Locate the cell with the specified text and output its (x, y) center coordinate. 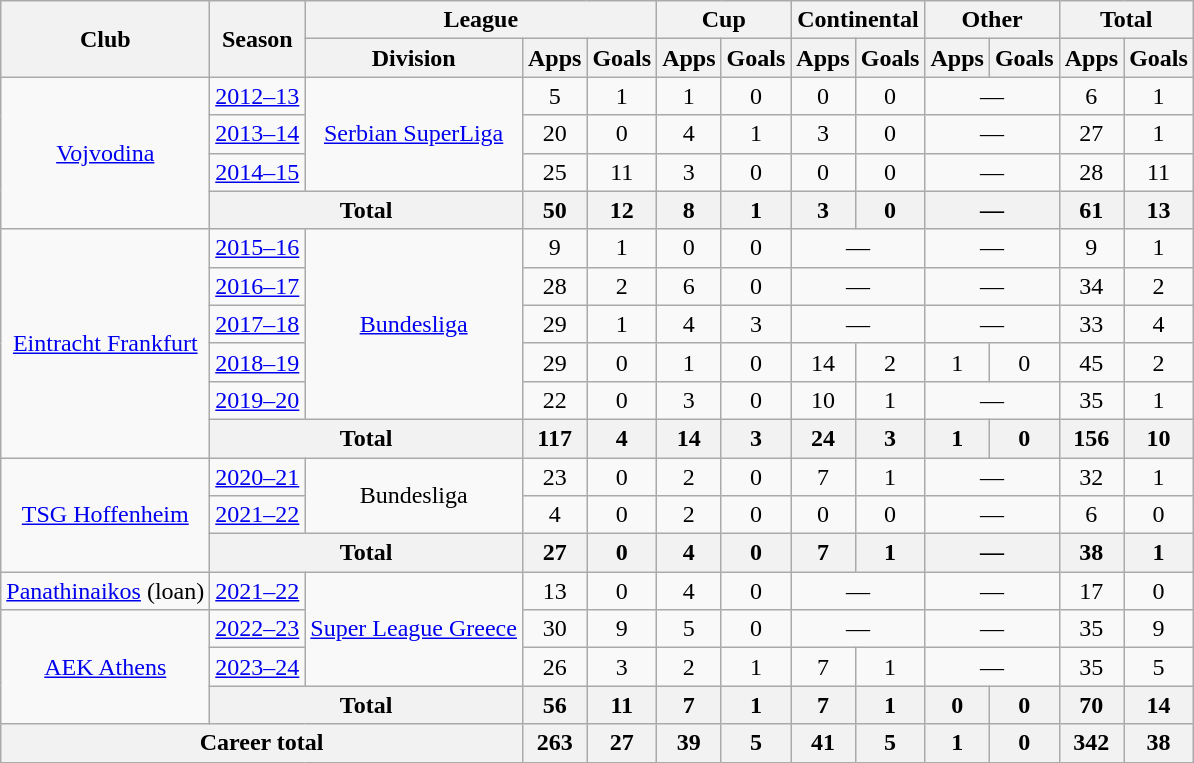
Super League Greece (414, 629)
41 (823, 743)
2022–23 (258, 629)
Serbian SuperLiga (414, 134)
Other (992, 20)
117 (554, 438)
TSG Hoffenheim (106, 515)
34 (1091, 286)
50 (554, 210)
2012–13 (258, 96)
League (481, 20)
2013–14 (258, 134)
25 (554, 172)
32 (1091, 477)
2018–19 (258, 362)
20 (554, 134)
Continental (858, 20)
24 (823, 438)
2019–20 (258, 400)
2020–21 (258, 477)
156 (1091, 438)
Season (258, 39)
39 (689, 743)
2023–24 (258, 667)
17 (1091, 591)
AEK Athens (106, 667)
2016–17 (258, 286)
Vojvodina (106, 153)
2017–18 (258, 324)
23 (554, 477)
Club (106, 39)
45 (1091, 362)
12 (622, 210)
Division (414, 58)
70 (1091, 705)
2015–16 (258, 248)
Panathinaikos (loan) (106, 591)
263 (554, 743)
Eintracht Frankfurt (106, 343)
Career total (262, 743)
22 (554, 400)
56 (554, 705)
Cup (724, 20)
342 (1091, 743)
26 (554, 667)
30 (554, 629)
2014–15 (258, 172)
33 (1091, 324)
61 (1091, 210)
8 (689, 210)
